Locate the cell with the specified text and output its (x, y) center coordinate. 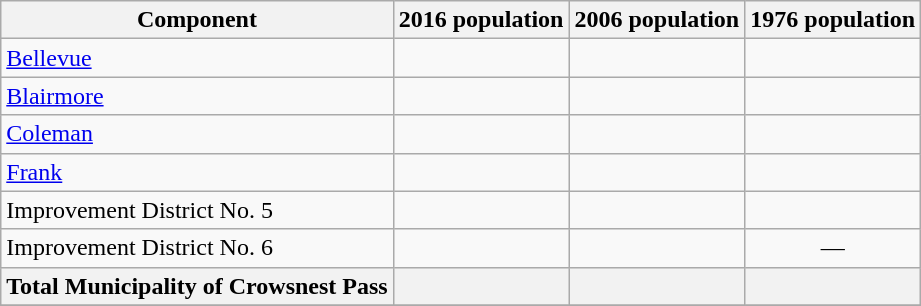
Improvement District No. 5 (197, 210)
2016 population (481, 20)
Blairmore (197, 96)
2006 population (657, 20)
Frank (197, 172)
1976 population (833, 20)
Bellevue (197, 58)
Component (197, 20)
Total Municipality of Crowsnest Pass (197, 286)
Coleman (197, 134)
Improvement District No. 6 (197, 248)
— (833, 248)
